Output the (X, Y) coordinate of the center of the cell containing the given text.  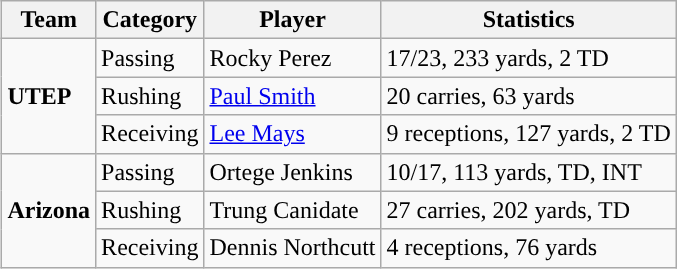
Paul Smith (292, 96)
9 receptions, 127 yards, 2 TD (528, 134)
20 carries, 63 yards (528, 96)
4 receptions, 76 yards (528, 248)
Rocky Perez (292, 58)
Trung Canidate (292, 210)
Lee Mays (292, 134)
Ortege Jenkins (292, 172)
UTEP (49, 96)
27 carries, 202 yards, TD (528, 210)
Player (292, 20)
Dennis Northcutt (292, 248)
Category (150, 20)
Team (49, 20)
17/23, 233 yards, 2 TD (528, 58)
Statistics (528, 20)
10/17, 113 yards, TD, INT (528, 172)
Arizona (49, 210)
